Detect which cell encompasses the target text, then output its [x, y] center coordinate. 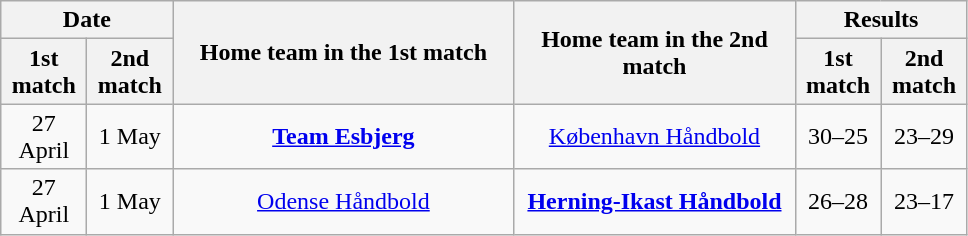
Home team in the 2nd match [654, 52]
Results [881, 20]
Odense Håndbold [344, 202]
26–28 [838, 202]
Herning-Ikast Håndbold [654, 202]
Home team in the 1st match [344, 52]
København Håndbold [654, 136]
Team Esbjerg [344, 136]
23–29 [924, 136]
Date [87, 20]
23–17 [924, 202]
30–25 [838, 136]
